Locate the cell with the specified text and output its [X, Y] center coordinate. 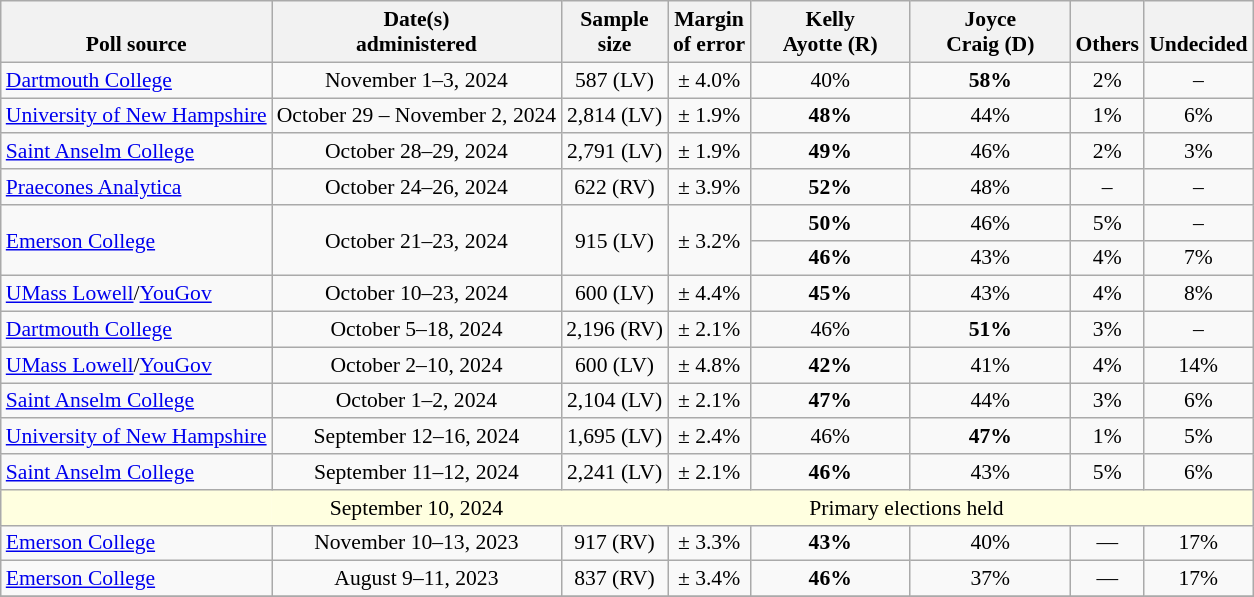
42% [830, 365]
Others [1107, 32]
2,814 (LV) [614, 116]
KellyAyotte (R) [830, 32]
October 24–26, 2024 [417, 187]
October 10–23, 2024 [417, 294]
41% [990, 365]
Samplesize [614, 32]
± 2.4% [709, 437]
917 (RV) [614, 543]
915 (LV) [614, 240]
2,241 (LV) [614, 472]
November 1–3, 2024 [417, 80]
Date(s)administered [417, 32]
October 29 – November 2, 2024 [417, 116]
Primary elections held [906, 508]
14% [1198, 365]
Undecided [1198, 32]
October 5–18, 2024 [417, 330]
November 10–13, 2023 [417, 543]
Marginof error [709, 32]
2,104 (LV) [614, 401]
2,196 (RV) [614, 330]
September 12–16, 2024 [417, 437]
September 10, 2024 [417, 508]
37% [990, 579]
September 11–12, 2024 [417, 472]
± 3.4% [709, 579]
51% [990, 330]
2,791 (LV) [614, 152]
837 (RV) [614, 579]
49% [830, 152]
1,695 (LV) [614, 437]
± 3.9% [709, 187]
58% [990, 80]
50% [830, 223]
± 3.2% [709, 240]
Poll source [136, 32]
Praecones Analytica [136, 187]
45% [830, 294]
August 9–11, 2023 [417, 579]
October 2–10, 2024 [417, 365]
JoyceCraig (D) [990, 32]
8% [1198, 294]
October 28–29, 2024 [417, 152]
622 (RV) [614, 187]
October 21–23, 2024 [417, 240]
± 4.8% [709, 365]
7% [1198, 258]
± 4.4% [709, 294]
± 3.3% [709, 543]
52% [830, 187]
± 4.0% [709, 80]
587 (LV) [614, 80]
October 1–2, 2024 [417, 401]
